Capture the cell that displays the provided text and extract its [X, Y] central coordinate. 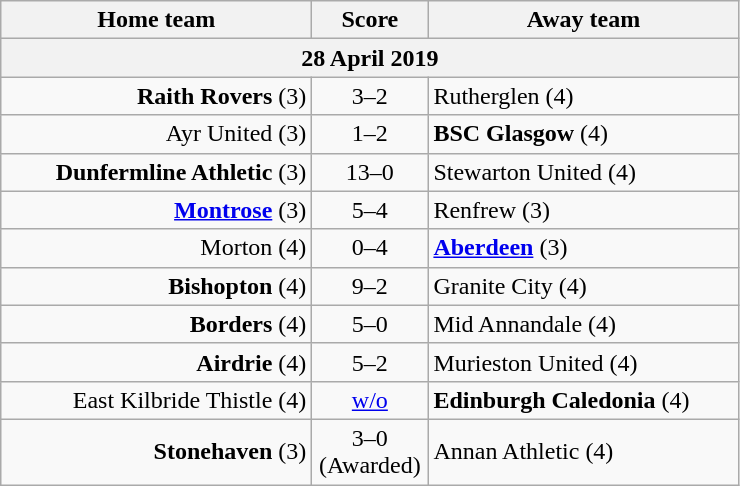
Score [370, 20]
w/o [370, 400]
1–2 [370, 134]
BSC Glasgow (4) [584, 134]
Home team [156, 20]
Dunfermline Athletic (3) [156, 172]
5–0 [370, 324]
Stonehaven (3) [156, 452]
Edinburgh Caledonia (4) [584, 400]
Murieston United (4) [584, 362]
Ayr United (3) [156, 134]
Borders (4) [156, 324]
Bishopton (4) [156, 286]
9–2 [370, 286]
Annan Athletic (4) [584, 452]
East Kilbride Thistle (4) [156, 400]
3–2 [370, 96]
0–4 [370, 248]
28 April 2019 [370, 58]
Stewarton United (4) [584, 172]
Granite City (4) [584, 286]
3–0(Awarded) [370, 452]
13–0 [370, 172]
Raith Rovers (3) [156, 96]
5–4 [370, 210]
Away team [584, 20]
Renfrew (3) [584, 210]
Montrose (3) [156, 210]
5–2 [370, 362]
Rutherglen (4) [584, 96]
Airdrie (4) [156, 362]
Aberdeen (3) [584, 248]
Mid Annandale (4) [584, 324]
Morton (4) [156, 248]
